Pinpoint the cell where the given text exists, returning its (X, Y) midpoint coordinate. 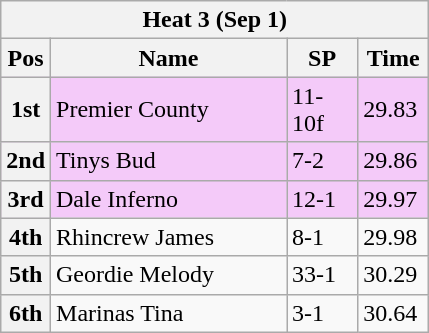
29.86 (394, 161)
Rhincrew James (169, 237)
7-2 (322, 161)
Geordie Melody (169, 275)
Dale Inferno (169, 199)
12-1 (322, 199)
2nd (26, 161)
3rd (26, 199)
Time (394, 58)
Tinys Bud (169, 161)
3-1 (322, 313)
29.98 (394, 237)
Name (169, 58)
Heat 3 (Sep 1) (215, 20)
5th (26, 275)
29.83 (394, 110)
4th (26, 237)
11-10f (322, 110)
8-1 (322, 237)
6th (26, 313)
1st (26, 110)
Premier County (169, 110)
Pos (26, 58)
SP (322, 58)
Marinas Tina (169, 313)
30.29 (394, 275)
30.64 (394, 313)
33-1 (322, 275)
29.97 (394, 199)
